Capture the cell that displays the provided text and extract its [x, y] central coordinate. 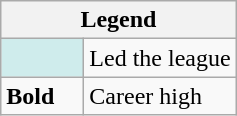
Led the league [160, 58]
Legend [118, 20]
Bold [42, 96]
Career high [160, 96]
